Output the [X, Y] coordinate of the center of the cell containing the given text.  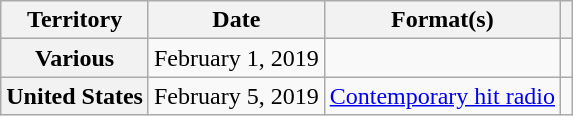
Various [75, 58]
Territory [75, 20]
February 1, 2019 [236, 58]
Format(s) [442, 20]
United States [75, 96]
Contemporary hit radio [442, 96]
Date [236, 20]
February 5, 2019 [236, 96]
